Scan for the cell matching the given text and deliver its (x, y) coordinate at center. 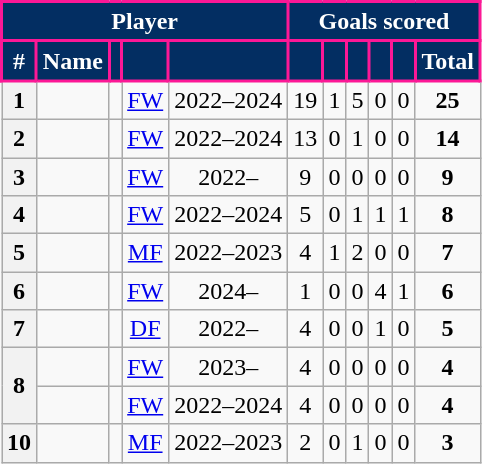
# (20, 61)
Goals scored (384, 22)
Player (145, 22)
2024– (228, 291)
10 (20, 443)
DF (146, 329)
14 (448, 138)
19 (306, 100)
2023– (228, 367)
Name (74, 61)
25 (448, 100)
Total (448, 61)
13 (306, 138)
